Return [X, Y] of the center of cell containing provided text 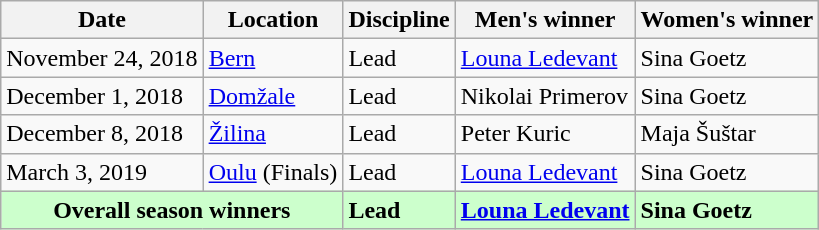
Maja Šuštar [727, 134]
Domžale [273, 96]
Overall season winners [172, 210]
Bern [273, 58]
December 8, 2018 [102, 134]
November 24, 2018 [102, 58]
Women's winner [727, 20]
December 1, 2018 [102, 96]
March 3, 2019 [102, 172]
Žilina [273, 134]
Oulu (Finals) [273, 172]
Peter Kuric [545, 134]
Nikolai Primerov [545, 96]
Discipline [399, 20]
Location [273, 20]
Men's winner [545, 20]
Date [102, 20]
